Locate the cell with the specified text and output its (X, Y) center coordinate. 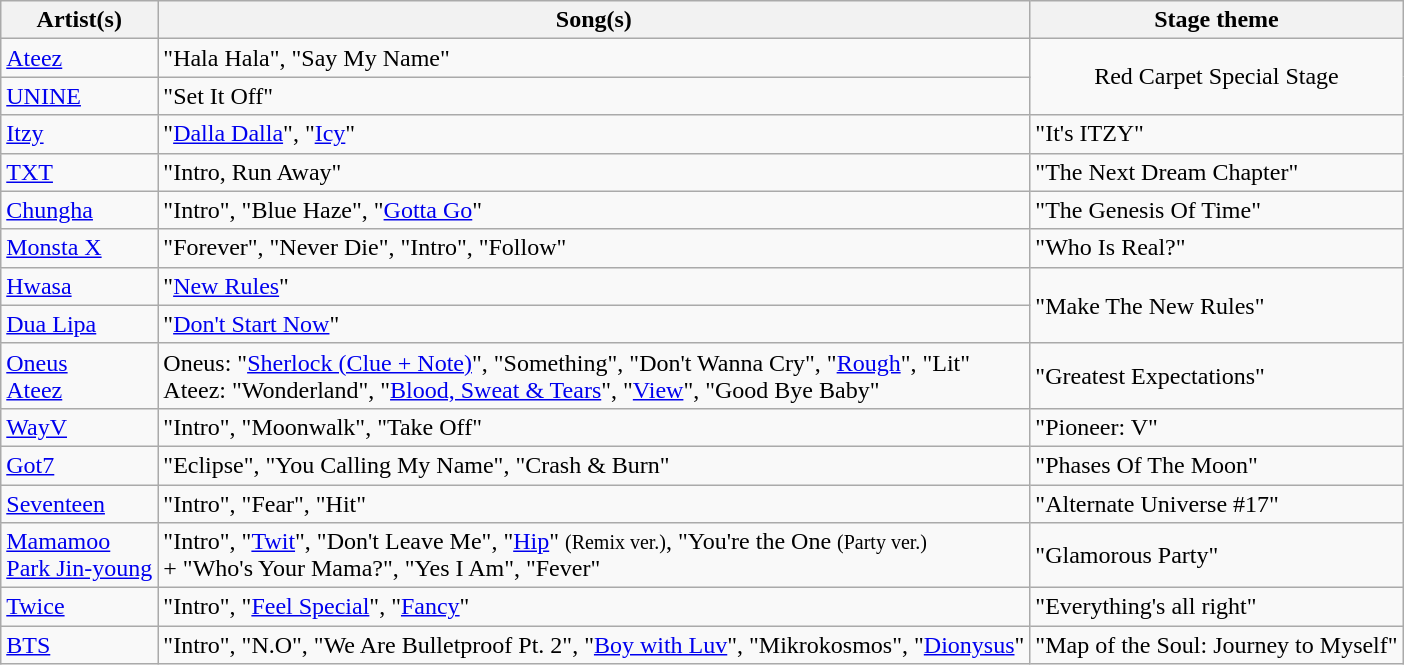
"Glamorous Party" (1216, 556)
"Who Is Real?" (1216, 248)
"Don't Start Now" (594, 324)
"Map of the Soul: Journey to Myself" (1216, 645)
Song(s) (594, 20)
Got7 (80, 465)
"Alternate Universe #17" (1216, 503)
"Intro", "Blue Haze", "Gotta Go" (594, 210)
Stage theme (1216, 20)
TXT (80, 172)
UNINE (80, 96)
Chungha (80, 210)
"The Next Dream Chapter" (1216, 172)
"Intro", "N.O", "We Are Bulletproof Pt. 2", "Boy with Luv", "Mikrokosmos", "Dionysus" (594, 645)
Monsta X (80, 248)
"Phases Of The Moon" (1216, 465)
"Intro", "Moonwalk", "Take Off" (594, 427)
"It's ITZY" (1216, 134)
Red Carpet Special Stage (1216, 77)
Artist(s) (80, 20)
"Intro, Run Away" (594, 172)
"Pioneer: V" (1216, 427)
Mamamoo Park Jin-young (80, 556)
WayV (80, 427)
"Hala Hala", "Say My Name" (594, 58)
"Forever", "Never Die", "Intro", "Follow" (594, 248)
Ateez (80, 58)
"Eclipse", "You Calling My Name", "Crash & Burn" (594, 465)
"The Genesis Of Time" (1216, 210)
Hwasa (80, 286)
"Dalla Dalla", "Icy" (594, 134)
"Set It Off" (594, 96)
Twice (80, 607)
"New Rules" (594, 286)
"Make The New Rules" (1216, 305)
"Everything's all right" (1216, 607)
BTS (80, 645)
Itzy (80, 134)
Oneus Ateez (80, 376)
"Greatest Expectations" (1216, 376)
Seventeen (80, 503)
Oneus: "Sherlock (Clue + Note)", "Something", "Don't Wanna Cry", "Rough", "Lit" Ateez: "Wonderland", "Blood, Sweat & Tears", "View", "Good Bye Baby" (594, 376)
"Intro", "Feel Special", "Fancy" (594, 607)
"Intro", "Fear", "Hit" (594, 503)
"Intro", "Twit", "Don't Leave Me", "Hip" (Remix ver.), "You're the One (Party ver.)+ "Who's Your Mama?", "Yes I Am", "Fever" (594, 556)
Dua Lipa (80, 324)
